Output the (x, y) coordinate of the center of the cell containing the given text.  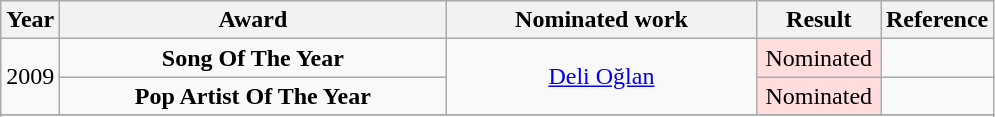
Pop Artist Of The Year (253, 96)
Deli Oğlan (602, 77)
Song Of The Year (253, 58)
2009 (30, 77)
Reference (936, 20)
Year (30, 20)
Nominated work (602, 20)
Result (819, 20)
Award (253, 20)
